Scan for the cell matching the given text and deliver its [x, y] coordinate at center. 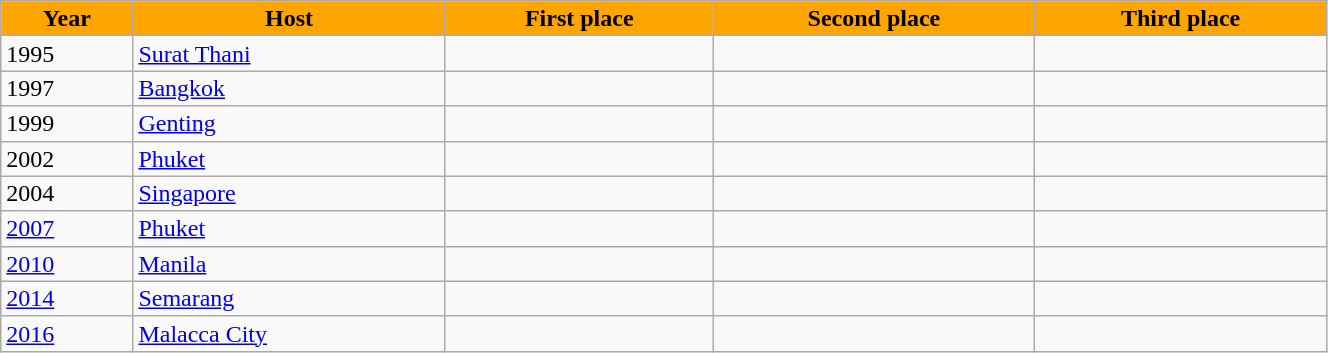
Malacca City [289, 334]
2002 [67, 158]
Second place [874, 18]
2010 [67, 264]
Third place [1181, 18]
2016 [67, 334]
2007 [67, 228]
Year [67, 18]
First place [579, 18]
Genting [289, 124]
2014 [67, 298]
Semarang [289, 298]
Singapore [289, 194]
Host [289, 18]
Manila [289, 264]
1999 [67, 124]
Bangkok [289, 88]
2004 [67, 194]
1997 [67, 88]
Surat Thani [289, 54]
1995 [67, 54]
